For the text-containing cell, return its midpoint in [X, Y] coordinate format. 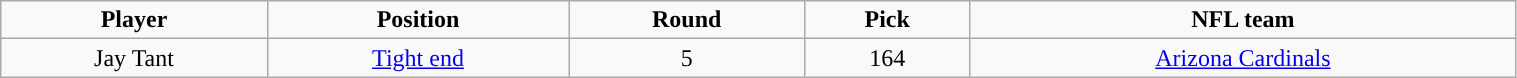
Jay Tant [134, 58]
Pick [888, 20]
Player [134, 20]
5 [687, 58]
164 [888, 58]
Position [418, 20]
NFL team [1243, 20]
Tight end [418, 58]
Round [687, 20]
Arizona Cardinals [1243, 58]
